Output the (X, Y) coordinate of the center of the cell containing the given text.  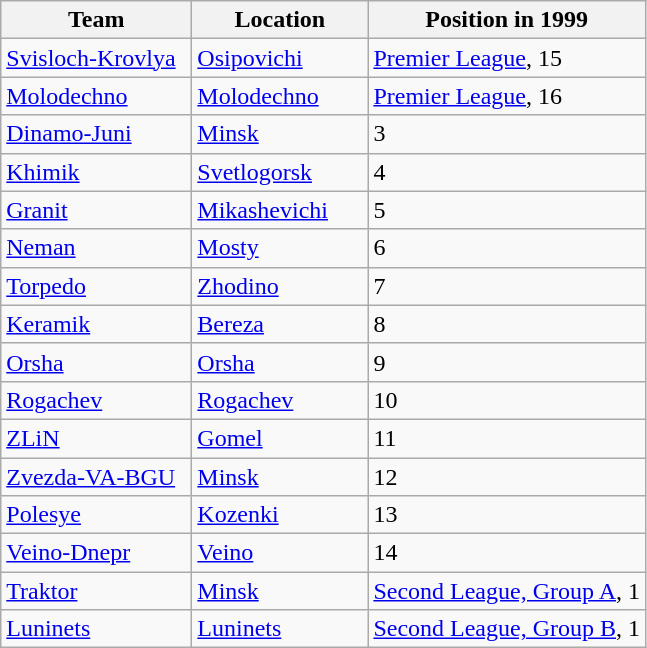
3 (507, 134)
Polesye (96, 515)
Premier League, 16 (507, 96)
Veino (280, 553)
6 (507, 248)
Zvezda-VA-BGU (96, 477)
Traktor (96, 591)
Position in 1999 (507, 20)
Veino-Dnepr (96, 553)
Bereza (280, 324)
14 (507, 553)
Gomel (280, 438)
Svetlogorsk (280, 172)
Khimik (96, 172)
Granit (96, 210)
Svisloch-Krovlya (96, 58)
Mosty (280, 248)
5 (507, 210)
9 (507, 362)
Zhodino (280, 286)
Kozenki (280, 515)
Second League, Group B, 1 (507, 629)
10 (507, 400)
7 (507, 286)
Mikashevichi (280, 210)
13 (507, 515)
4 (507, 172)
8 (507, 324)
Neman (96, 248)
Torpedo (96, 286)
Keramik (96, 324)
ZLiN (96, 438)
Dinamo-Juni (96, 134)
Team (96, 20)
11 (507, 438)
Premier League, 15 (507, 58)
Location (280, 20)
12 (507, 477)
Osipovichi (280, 58)
Second League, Group A, 1 (507, 591)
